Search for the cell housing the specified text and yield its [X, Y] center coordinate. 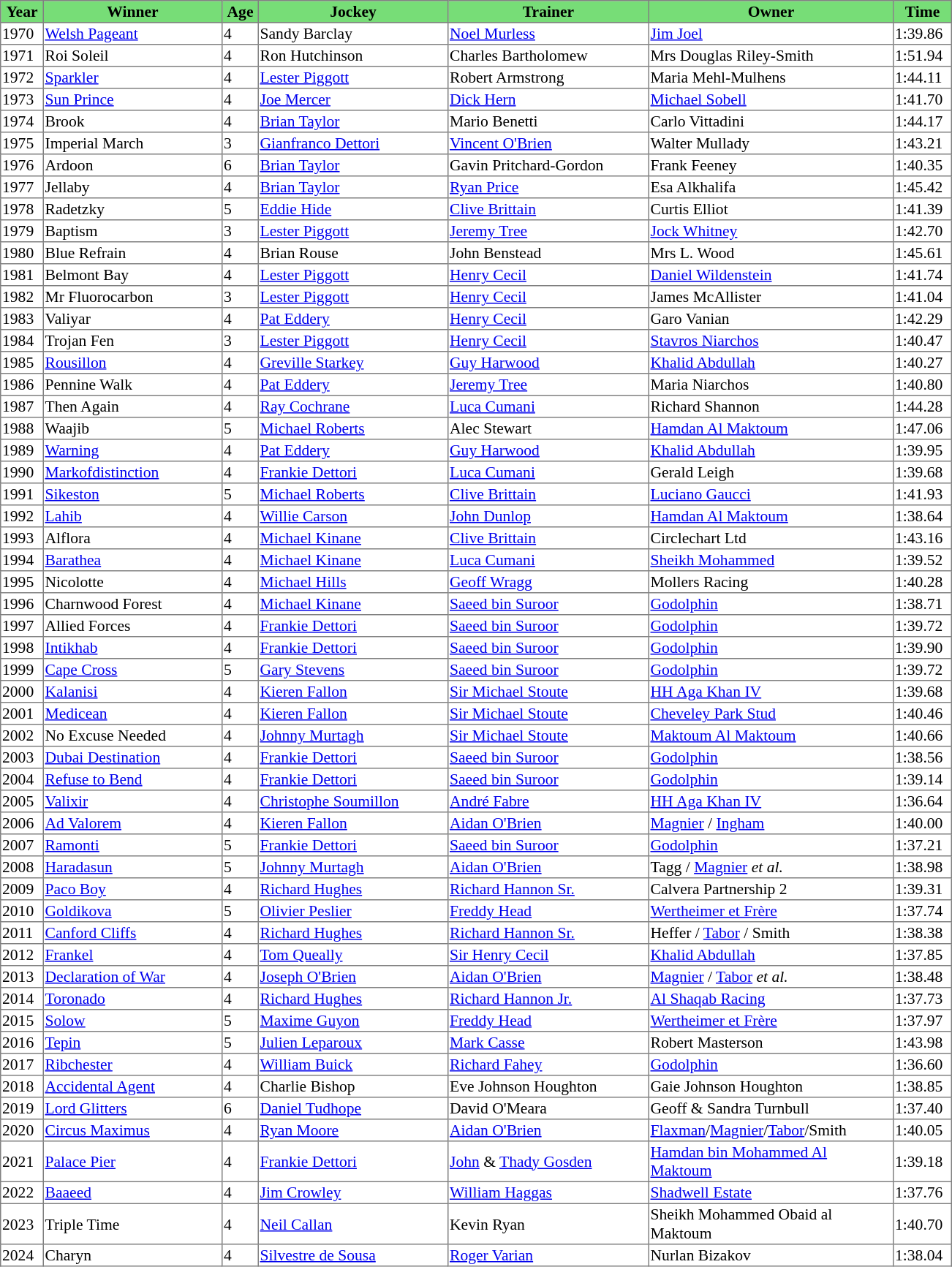
2012 [22, 955]
Nurlan Bizakov [771, 1255]
Gavin Pritchard-Gordon [548, 165]
1982 [22, 297]
William Buick [353, 1064]
Olivier Peslier [353, 911]
2002 [22, 735]
Warning [132, 450]
Owner [771, 12]
Neil Callan [353, 1224]
2015 [22, 1021]
Toronado [132, 999]
1:39.31 [923, 889]
Time [923, 12]
Sparkler [132, 77]
Accidental Agent [132, 1086]
Refuse to Bend [132, 779]
Gary Stevens [353, 670]
Nicolotte [132, 582]
1:41.39 [923, 209]
1:38.48 [923, 977]
2001 [22, 714]
Charlie Bishop [353, 1086]
Year [22, 12]
Maxime Guyon [353, 1021]
2022 [22, 1192]
1:39.14 [923, 779]
Willie Carson [353, 516]
1:44.28 [923, 406]
1988 [22, 428]
Charnwood Forest [132, 604]
1:42.70 [923, 231]
1:42.29 [923, 319]
2014 [22, 999]
Circus Maximus [132, 1130]
Jim Crowley [353, 1192]
James McAllister [771, 297]
Sandy Barclay [353, 34]
1:40.00 [923, 823]
1995 [22, 582]
1:37.40 [923, 1108]
1991 [22, 494]
1:39.86 [923, 34]
1:37.76 [923, 1192]
1:40.46 [923, 714]
2017 [22, 1064]
1:40.27 [923, 363]
Ramonti [132, 845]
1:38.98 [923, 867]
Shadwell Estate [771, 1192]
1:44.17 [923, 121]
Tom Queally [353, 955]
2009 [22, 889]
Ad Valorem [132, 823]
2007 [22, 845]
2020 [22, 1130]
1986 [22, 385]
Frank Feeney [771, 165]
Rousillon [132, 363]
Julien Leparoux [353, 1043]
Valixir [132, 801]
1993 [22, 538]
Sheikh Mohammed Obaid al Maktoum [771, 1224]
Maria Niarchos [771, 385]
Waajib [132, 428]
Canford Cliffs [132, 933]
Charyn [132, 1255]
Medicean [132, 714]
1989 [22, 450]
2013 [22, 977]
Gerald Leigh [771, 472]
Triple Time [132, 1224]
Richard Hannon Jr. [548, 999]
1971 [22, 56]
1990 [22, 472]
Geoff & Sandra Turnbull [771, 1108]
1:38.04 [923, 1255]
1997 [22, 626]
1994 [22, 560]
Silvestre de Sousa [353, 1255]
Richard Fahey [548, 1064]
Curtis Elliot [771, 209]
1:37.97 [923, 1021]
Michael Hills [353, 582]
Then Again [132, 406]
Frankel [132, 955]
Esa Alkhalifa [771, 187]
Noel Murless [548, 34]
Walter Mullady [771, 143]
Mollers Racing [771, 582]
1:40.70 [923, 1224]
Cheveley Park Stud [771, 714]
2005 [22, 801]
1:39.18 [923, 1162]
Christophe Soumillon [353, 801]
1972 [22, 77]
Mark Casse [548, 1043]
Brian Rouse [353, 253]
Greville Starkey [353, 363]
2018 [22, 1086]
Kalanisi [132, 692]
2019 [22, 1108]
No Excuse Needed [132, 735]
1:37.73 [923, 999]
Winner [132, 12]
Declaration of War [132, 977]
Flaxman/Magnier/Tabor/Smith [771, 1130]
Barathea [132, 560]
Roi Soleil [132, 56]
1:47.06 [923, 428]
Mario Benetti [548, 121]
John Dunlop [548, 516]
Ryan Moore [353, 1130]
Eve Johnson Houghton [548, 1086]
Baaeed [132, 1192]
Robert Masterson [771, 1043]
Robert Armstrong [548, 77]
1:40.28 [923, 582]
1:40.05 [923, 1130]
Kevin Ryan [548, 1224]
1985 [22, 363]
1998 [22, 648]
1:40.66 [923, 735]
Trainer [548, 12]
Radetzky [132, 209]
1:39.90 [923, 648]
1:38.56 [923, 757]
Circlechart Ltd [771, 538]
2016 [22, 1043]
Daniel Wildenstein [771, 275]
1974 [22, 121]
1976 [22, 165]
1:41.04 [923, 297]
John & Thady Gosden [548, 1162]
1:40.80 [923, 385]
2006 [22, 823]
Daniel Tudhope [353, 1108]
David O'Meara [548, 1108]
Garo Vanian [771, 319]
1979 [22, 231]
Alflora [132, 538]
Pennine Walk [132, 385]
Ribchester [132, 1064]
Hamdan bin Mohammed Al Maktoum [771, 1162]
1:39.52 [923, 560]
Allied Forces [132, 626]
Lord Glitters [132, 1108]
Jellaby [132, 187]
Belmont Bay [132, 275]
Sheikh Mohammed [771, 560]
John Benstead [548, 253]
1:43.98 [923, 1043]
Geoff Wragg [548, 582]
Lahib [132, 516]
1:43.21 [923, 143]
1:51.94 [923, 56]
1:36.64 [923, 801]
Tagg / Magnier et al. [771, 867]
Maktoum Al Maktoum [771, 735]
1980 [22, 253]
2024 [22, 1255]
Mrs Douglas Riley-Smith [771, 56]
1:45.61 [923, 253]
Alec Stewart [548, 428]
1984 [22, 341]
Magnier / Ingham [771, 823]
1987 [22, 406]
Jock Whitney [771, 231]
2021 [22, 1162]
Markofdistinction [132, 472]
André Fabre [548, 801]
Magnier / Tabor et al. [771, 977]
Jockey [353, 12]
1:37.74 [923, 911]
1:41.74 [923, 275]
Stavros Niarchos [771, 341]
Gianfranco Dettori [353, 143]
Luciano Gaucci [771, 494]
Gaie Johnson Houghton [771, 1086]
Jim Joel [771, 34]
Tepin [132, 1043]
2023 [22, 1224]
1:40.35 [923, 165]
1:41.93 [923, 494]
1:38.38 [923, 933]
Haradasun [132, 867]
Joe Mercer [353, 99]
2008 [22, 867]
1970 [22, 34]
2011 [22, 933]
Calvera Partnership 2 [771, 889]
Imperial March [132, 143]
Charles Bartholomew [548, 56]
Mrs L. Wood [771, 253]
1:40.47 [923, 341]
Solow [132, 1021]
Trojan Fen [132, 341]
Baptism [132, 231]
Goldikova [132, 911]
1:36.60 [923, 1064]
1:38.64 [923, 516]
Michael Sobell [771, 99]
Dick Hern [548, 99]
1:44.11 [923, 77]
Sikeston [132, 494]
Ryan Price [548, 187]
Brook [132, 121]
Mr Fluorocarbon [132, 297]
1977 [22, 187]
1:43.16 [923, 538]
1978 [22, 209]
1:45.42 [923, 187]
Palace Pier [132, 1162]
1996 [22, 604]
Ardoon [132, 165]
Dubai Destination [132, 757]
Eddie Hide [353, 209]
1992 [22, 516]
Carlo Vittadini [771, 121]
Intikhab [132, 648]
Paco Boy [132, 889]
2003 [22, 757]
Roger Varian [548, 1255]
Al Shaqab Racing [771, 999]
Sir Henry Cecil [548, 955]
1999 [22, 670]
Ron Hutchinson [353, 56]
Age [241, 12]
1975 [22, 143]
Richard Shannon [771, 406]
Heffer / Tabor / Smith [771, 933]
2010 [22, 911]
William Haggas [548, 1192]
1:37.21 [923, 845]
Joseph O'Brien [353, 977]
Welsh Pageant [132, 34]
1983 [22, 319]
1:39.95 [923, 450]
1:37.85 [923, 955]
2004 [22, 779]
Ray Cochrane [353, 406]
Sun Prince [132, 99]
1:41.70 [923, 99]
1981 [22, 275]
Valiyar [132, 319]
2000 [22, 692]
Blue Refrain [132, 253]
1:38.85 [923, 1086]
1973 [22, 99]
Cape Cross [132, 670]
Vincent O'Brien [548, 143]
Maria Mehl-Mulhens [771, 77]
1:38.71 [923, 604]
